Output the (X, Y) coordinate of the center of the cell containing the given text.  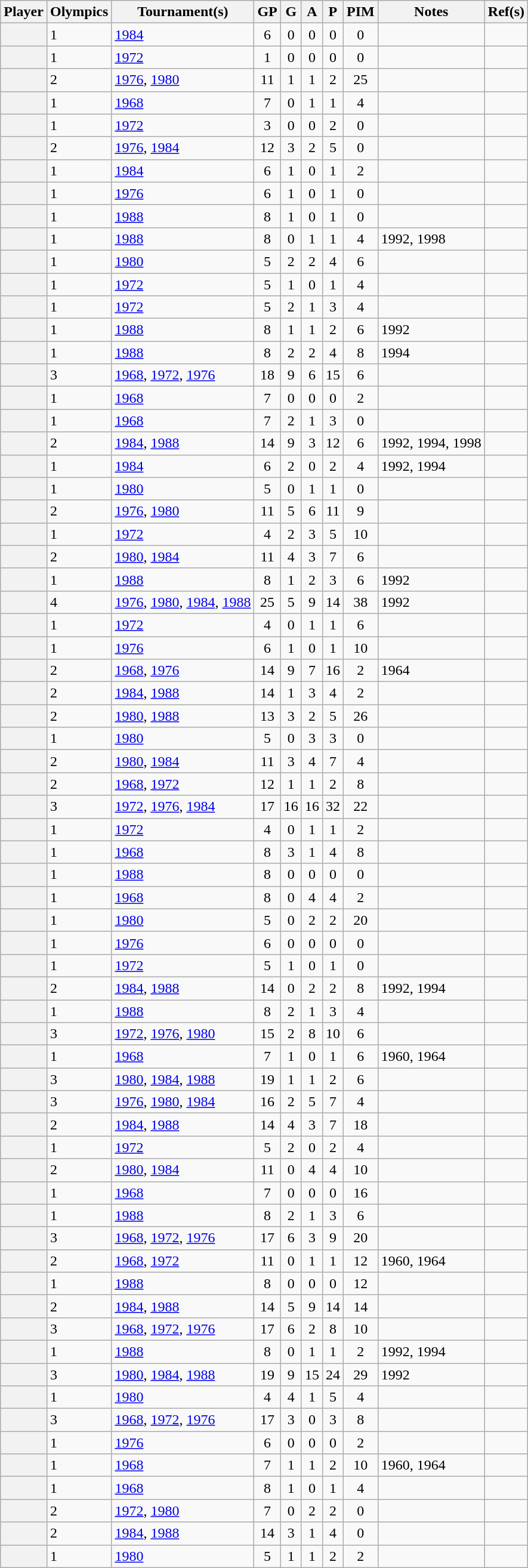
1994 (431, 353)
26 (360, 716)
24 (333, 1374)
38 (360, 602)
13 (267, 716)
1992, 1998 (431, 239)
1976, 1980, 1984 (183, 1102)
32 (333, 807)
G (291, 12)
1968, 1976 (183, 671)
1992, 1994, 1998 (431, 443)
1964 (431, 671)
GP (267, 12)
Notes (431, 12)
Ref(s) (506, 12)
P (333, 12)
29 (360, 1374)
Player (24, 12)
1972, 1980 (183, 1511)
1976, 1984 (183, 148)
A (311, 12)
1972, 1976, 1980 (183, 1034)
1972, 1976, 1984 (183, 807)
1980, 1988 (183, 716)
22 (360, 807)
1976, 1980, 1984, 1988 (183, 602)
Tournament(s) (183, 12)
Olympics (79, 12)
PIM (360, 12)
